For the text-containing cell, return its midpoint in (x, y) coordinate format. 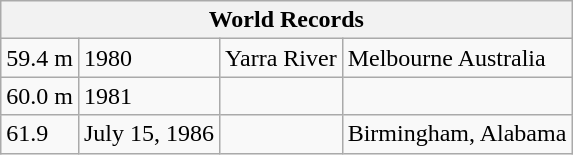
1980 (148, 58)
60.0 m (40, 96)
Birmingham, Alabama (457, 134)
Yarra River (282, 58)
July 15, 1986 (148, 134)
1981 (148, 96)
61.9 (40, 134)
World Records (286, 20)
59.4 m (40, 58)
Melbourne Australia (457, 58)
